From the cell containing the given text, extract its center point as (X, Y) coordinate. 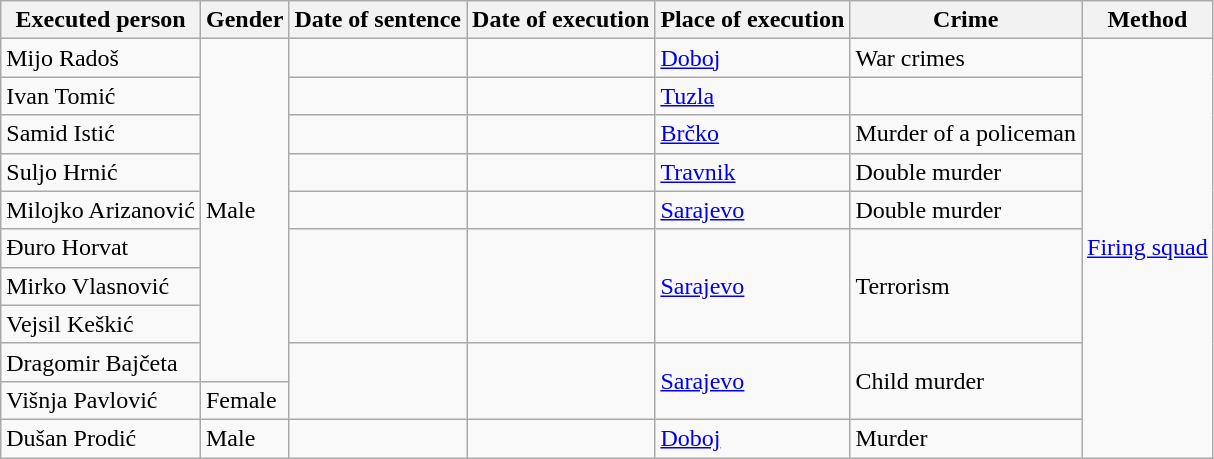
Đuro Horvat (101, 248)
Mirko Vlasnović (101, 286)
Samid Istić (101, 134)
Milojko Arizanović (101, 210)
Travnik (752, 172)
Brčko (752, 134)
Višnja Pavlović (101, 400)
Murder of a policeman (966, 134)
Suljo Hrnić (101, 172)
Gender (244, 20)
Murder (966, 438)
Firing squad (1148, 248)
Vejsil Keškić (101, 324)
Date of execution (561, 20)
Executed person (101, 20)
Female (244, 400)
Terrorism (966, 286)
Dragomir Bajčeta (101, 362)
War crimes (966, 58)
Method (1148, 20)
Crime (966, 20)
Child murder (966, 381)
Dušan Prodić (101, 438)
Tuzla (752, 96)
Mijo Radoš (101, 58)
Place of execution (752, 20)
Ivan Tomić (101, 96)
Date of sentence (378, 20)
